Provide the [X, Y] coordinate of the cell's center where the given text is located.  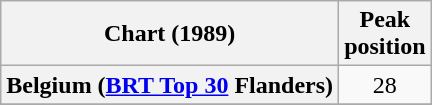
Peakposition [385, 34]
Belgium (BRT Top 30 Flanders) [170, 85]
28 [385, 85]
Chart (1989) [170, 34]
